Search for the cell housing the specified text and yield its (x, y) center coordinate. 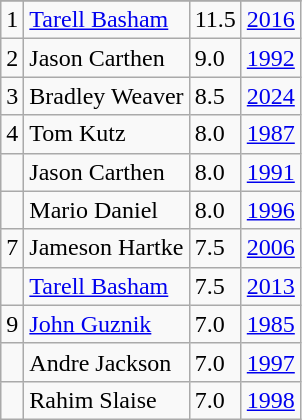
2013 (270, 286)
1998 (270, 400)
Mario Daniel (106, 210)
1997 (270, 362)
Rahim Slaise (106, 400)
11.5 (215, 20)
Andre Jackson (106, 362)
3 (12, 96)
9 (12, 324)
1996 (270, 210)
Jameson Hartke (106, 248)
2 (12, 58)
2016 (270, 20)
1987 (270, 134)
7 (12, 248)
2006 (270, 248)
Bradley Weaver (106, 96)
1 (12, 20)
1985 (270, 324)
John Guznik (106, 324)
8.5 (215, 96)
Tom Kutz (106, 134)
2024 (270, 96)
1992 (270, 58)
1991 (270, 172)
9.0 (215, 58)
4 (12, 134)
